From the cell containing the given text, extract its center point as [X, Y] coordinate. 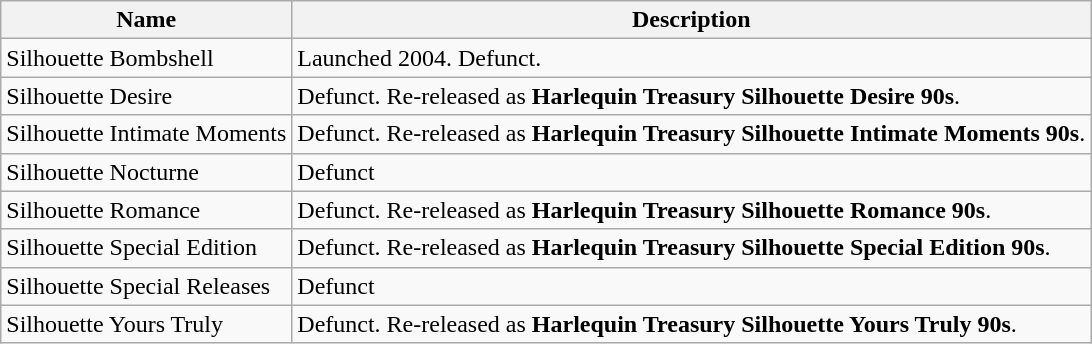
Silhouette Intimate Moments [146, 134]
Description [692, 20]
Silhouette Nocturne [146, 172]
Silhouette Special Releases [146, 286]
Defunct. Re-released as Harlequin Treasury Silhouette Intimate Moments 90s. [692, 134]
Silhouette Romance [146, 210]
Silhouette Special Edition [146, 248]
Launched 2004. Defunct. [692, 58]
Defunct. Re-released as Harlequin Treasury Silhouette Special Edition 90s. [692, 248]
Silhouette Bombshell [146, 58]
Defunct. Re-released as Harlequin Treasury Silhouette Desire 90s. [692, 96]
Name [146, 20]
Silhouette Yours Truly [146, 324]
Silhouette Desire [146, 96]
Defunct. Re-released as Harlequin Treasury Silhouette Yours Truly 90s. [692, 324]
Defunct. Re-released as Harlequin Treasury Silhouette Romance 90s. [692, 210]
